Detect which cell encompasses the target text, then output its (X, Y) center coordinate. 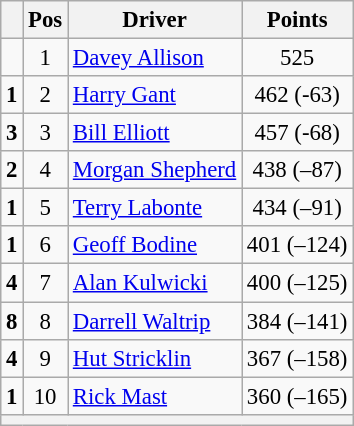
Darrell Waltrip (155, 321)
Points (298, 20)
384 (–141) (298, 321)
7 (46, 283)
Bill Elliott (155, 133)
462 (-63) (298, 95)
Geoff Bodine (155, 245)
457 (-68) (298, 133)
6 (46, 245)
Harry Gant (155, 95)
Alan Kulwicki (155, 283)
434 (–91) (298, 208)
401 (–124) (298, 245)
438 (–87) (298, 170)
Driver (155, 20)
9 (46, 358)
Hut Stricklin (155, 358)
400 (–125) (298, 283)
360 (–165) (298, 396)
Terry Labonte (155, 208)
10 (46, 396)
525 (298, 58)
5 (46, 208)
367 (–158) (298, 358)
Morgan Shepherd (155, 170)
Rick Mast (155, 396)
Pos (46, 20)
Davey Allison (155, 58)
